Output the [x, y] coordinate of the center of the cell containing the given text.  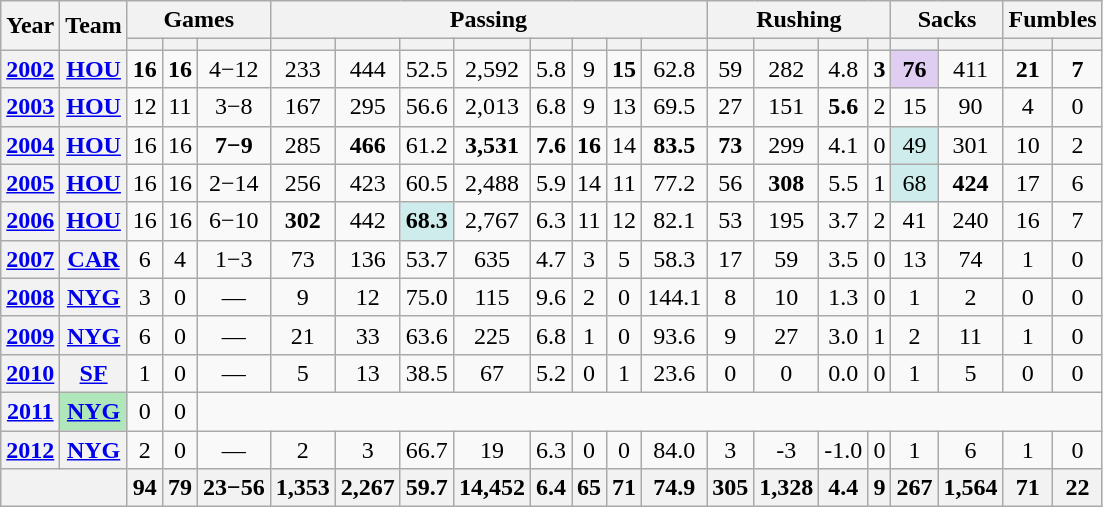
282 [786, 69]
0.0 [844, 373]
5.9 [550, 183]
6−10 [234, 221]
61.2 [426, 145]
Sacks [947, 20]
2004 [30, 145]
256 [302, 183]
7.6 [550, 145]
68 [914, 183]
93.6 [674, 335]
115 [492, 297]
444 [368, 69]
53.7 [426, 259]
301 [970, 145]
411 [970, 69]
5.6 [844, 107]
59.7 [426, 488]
38.5 [426, 373]
5.5 [844, 183]
305 [730, 488]
Rushing [799, 20]
225 [492, 335]
68.3 [426, 221]
2010 [30, 373]
2003 [30, 107]
2005 [30, 183]
3.0 [844, 335]
74.9 [674, 488]
2011 [30, 411]
295 [368, 107]
2,267 [368, 488]
79 [180, 488]
423 [368, 183]
77.2 [674, 183]
22 [1078, 488]
63.6 [426, 335]
4.4 [844, 488]
84.0 [674, 449]
62.8 [674, 69]
75.0 [426, 297]
2002 [30, 69]
Fumbles [1052, 20]
4−12 [234, 69]
56.6 [426, 107]
3.7 [844, 221]
33 [368, 335]
67 [492, 373]
2−14 [234, 183]
267 [914, 488]
14,452 [492, 488]
Passing [488, 20]
94 [144, 488]
Team [94, 26]
Games [198, 20]
41 [914, 221]
195 [786, 221]
74 [970, 259]
1,564 [970, 488]
52.5 [426, 69]
167 [302, 107]
2,592 [492, 69]
1.3 [844, 297]
3−8 [234, 107]
144.1 [674, 297]
1,353 [302, 488]
285 [302, 145]
83.5 [674, 145]
19 [492, 449]
424 [970, 183]
1−3 [234, 259]
2012 [30, 449]
SF [94, 373]
3,531 [492, 145]
CAR [94, 259]
1,328 [786, 488]
308 [786, 183]
2,013 [492, 107]
4.7 [550, 259]
8 [730, 297]
90 [970, 107]
6.4 [550, 488]
58.3 [674, 259]
4.8 [844, 69]
2009 [30, 335]
4.1 [844, 145]
49 [914, 145]
-3 [786, 449]
299 [786, 145]
23−56 [234, 488]
3.5 [844, 259]
69.5 [674, 107]
151 [786, 107]
2,767 [492, 221]
65 [590, 488]
-1.0 [844, 449]
82.1 [674, 221]
2006 [30, 221]
2,488 [492, 183]
240 [970, 221]
7−9 [234, 145]
2008 [30, 297]
56 [730, 183]
5.2 [550, 373]
136 [368, 259]
233 [302, 69]
442 [368, 221]
9.6 [550, 297]
302 [302, 221]
23.6 [674, 373]
Year [30, 26]
53 [730, 221]
635 [492, 259]
76 [914, 69]
2007 [30, 259]
466 [368, 145]
66.7 [426, 449]
60.5 [426, 183]
5.8 [550, 69]
